Output the [x, y] coordinate of the center of the cell containing the given text.  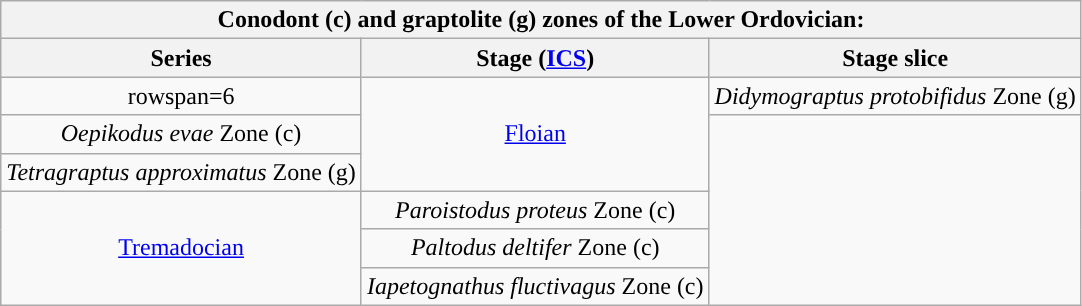
Paltodus deltifer Zone (c) [535, 248]
Tetragraptus approximatus Zone (g) [182, 172]
Series [182, 58]
Paroistodus proteus Zone (c) [535, 210]
Tremadocian [182, 248]
Stage slice [895, 58]
Oepikodus evae Zone (c) [182, 134]
rowspan=6 [182, 96]
Iapetognathus fluctivagus Zone (c) [535, 286]
Didymograptus protobifidus Zone (g) [895, 96]
Floian [535, 134]
Conodont (c) and graptolite (g) zones of the Lower Ordovician: [541, 20]
Stage (ICS) [535, 58]
